Pinpoint the cell where the given text exists, returning its (x, y) midpoint coordinate. 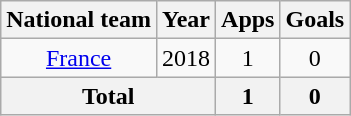
National team (79, 20)
France (79, 58)
2018 (186, 58)
Year (186, 20)
Goals (315, 20)
Apps (248, 20)
Total (108, 96)
